For the text-containing cell, return its midpoint in (X, Y) coordinate format. 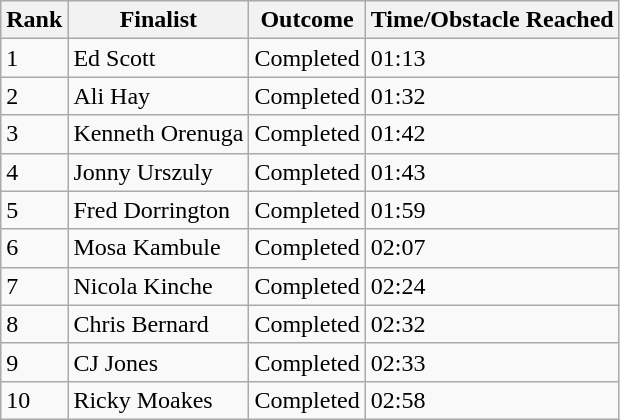
Mosa Kambule (158, 248)
02:07 (492, 248)
02:33 (492, 362)
7 (34, 286)
Ricky Moakes (158, 400)
01:59 (492, 210)
Ed Scott (158, 58)
Ali Hay (158, 96)
9 (34, 362)
Time/Obstacle Reached (492, 20)
Jonny Urszuly (158, 172)
5 (34, 210)
02:32 (492, 324)
4 (34, 172)
02:58 (492, 400)
3 (34, 134)
CJ Jones (158, 362)
8 (34, 324)
2 (34, 96)
01:32 (492, 96)
Rank (34, 20)
Chris Bernard (158, 324)
10 (34, 400)
Nicola Kinche (158, 286)
Finalist (158, 20)
Kenneth Orenuga (158, 134)
Fred Dorrington (158, 210)
Outcome (307, 20)
6 (34, 248)
01:42 (492, 134)
02:24 (492, 286)
01:43 (492, 172)
1 (34, 58)
01:13 (492, 58)
